Locate the cell with the specified text and output its (X, Y) center coordinate. 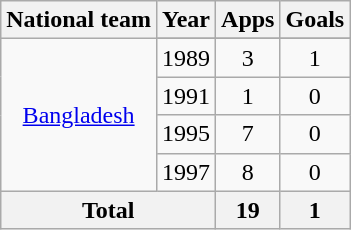
1991 (186, 96)
1997 (186, 172)
Bangladesh (79, 115)
8 (248, 172)
7 (248, 134)
19 (248, 210)
Goals (315, 20)
3 (248, 58)
Year (186, 20)
1995 (186, 134)
Apps (248, 20)
National team (79, 20)
Total (108, 210)
1989 (186, 58)
